Pinpoint the cell where the given text exists, returning its (X, Y) midpoint coordinate. 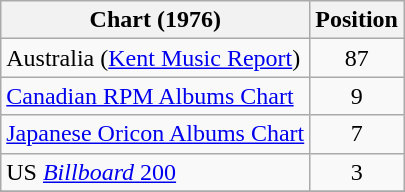
9 (357, 96)
3 (357, 172)
Position (357, 20)
Australia (Kent Music Report) (156, 58)
Canadian RPM Albums Chart (156, 96)
US Billboard 200 (156, 172)
Chart (1976) (156, 20)
7 (357, 134)
Japanese Oricon Albums Chart (156, 134)
87 (357, 58)
